Locate the cell with the specified text and output its (x, y) center coordinate. 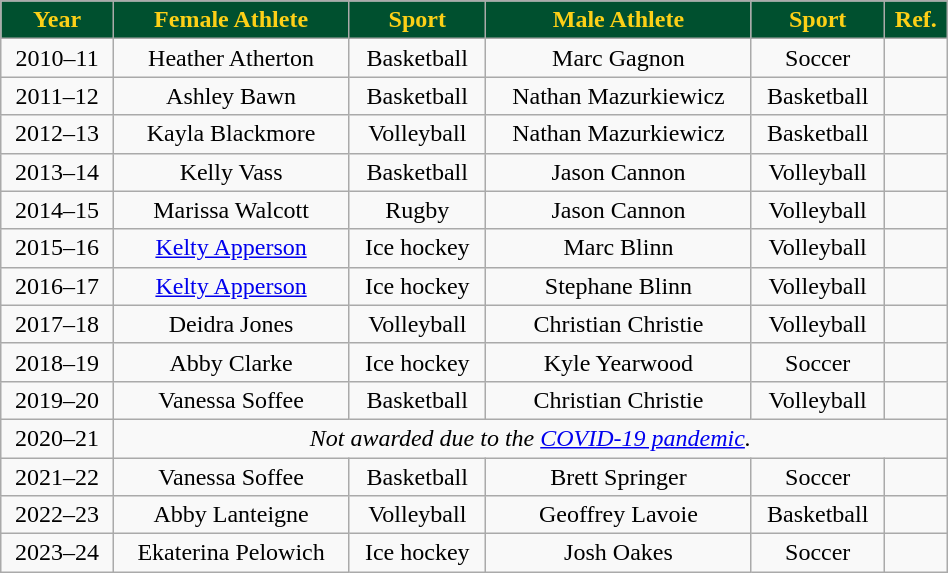
Ref. (916, 20)
Marissa Walcott (230, 210)
2023–24 (58, 553)
2019–20 (58, 400)
2010–11 (58, 58)
Male Athlete (618, 20)
Stephane Blinn (618, 286)
Kelly Vass (230, 172)
Abby Lanteigne (230, 515)
Ekaterina Pelowich (230, 553)
Marc Blinn (618, 248)
2014–15 (58, 210)
Not awarded due to the COVID-19 pandemic. (530, 438)
2011–12 (58, 96)
Ashley Bawn (230, 96)
2016–17 (58, 286)
Kayla Blackmore (230, 134)
Year (58, 20)
2020–21 (58, 438)
2021–22 (58, 477)
Rugby (418, 210)
2015–16 (58, 248)
Deidra Jones (230, 324)
Heather Atherton (230, 58)
Geoffrey Lavoie (618, 515)
Marc Gagnon (618, 58)
2017–18 (58, 324)
Brett Springer (618, 477)
Female Athlete (230, 20)
2013–14 (58, 172)
Kyle Yearwood (618, 362)
Josh Oakes (618, 553)
Abby Clarke (230, 362)
2022–23 (58, 515)
2012–13 (58, 134)
2018–19 (58, 362)
